Scan for the cell matching the given text and deliver its [X, Y] coordinate at center. 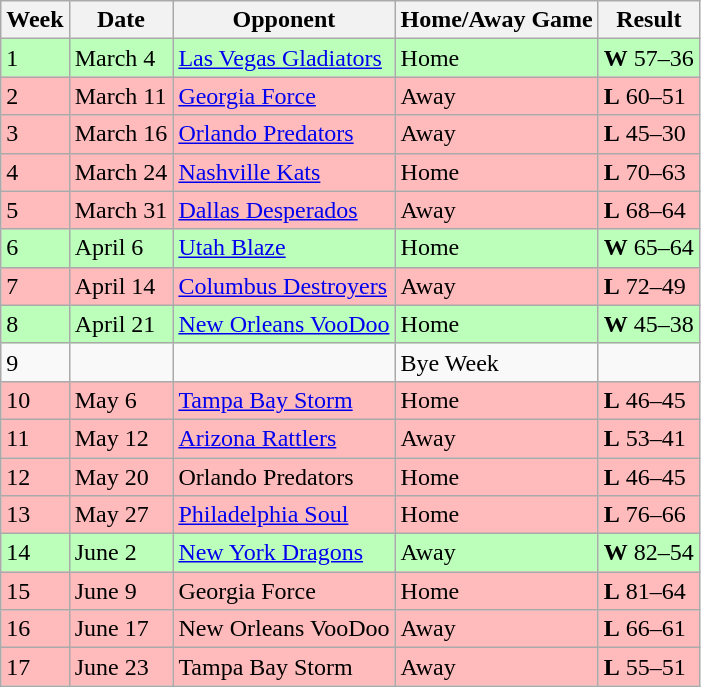
W 45–38 [648, 324]
L 81–64 [648, 591]
13 [35, 515]
June 23 [121, 667]
May 12 [121, 438]
March 11 [121, 96]
April 21 [121, 324]
Date [121, 20]
17 [35, 667]
L 53–41 [648, 438]
14 [35, 553]
May 20 [121, 477]
L 70–63 [648, 172]
7 [35, 286]
11 [35, 438]
Philadelphia Soul [284, 515]
2 [35, 96]
March 4 [121, 58]
Week [35, 20]
June 2 [121, 553]
L 55–51 [648, 667]
3 [35, 134]
12 [35, 477]
4 [35, 172]
9 [35, 362]
16 [35, 629]
Bye Week [496, 362]
June 9 [121, 591]
Dallas Desperados [284, 210]
1 [35, 58]
June 17 [121, 629]
L 45–30 [648, 134]
5 [35, 210]
New York Dragons [284, 553]
Las Vegas Gladiators [284, 58]
W 57–36 [648, 58]
Result [648, 20]
L 66–61 [648, 629]
May 6 [121, 400]
Utah Blaze [284, 248]
March 16 [121, 134]
10 [35, 400]
L 76–66 [648, 515]
W 82–54 [648, 553]
6 [35, 248]
L 72–49 [648, 286]
L 68–64 [648, 210]
Opponent [284, 20]
April 6 [121, 248]
Nashville Kats [284, 172]
March 31 [121, 210]
Arizona Rattlers [284, 438]
March 24 [121, 172]
Columbus Destroyers [284, 286]
L 60–51 [648, 96]
April 14 [121, 286]
Home/Away Game [496, 20]
May 27 [121, 515]
15 [35, 591]
8 [35, 324]
W 65–64 [648, 248]
